Scan for the cell matching the given text and deliver its [X, Y] coordinate at center. 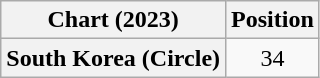
34 [273, 58]
Position [273, 20]
South Korea (Circle) [114, 58]
Chart (2023) [114, 20]
